From the cell containing the given text, extract its center point as [X, Y] coordinate. 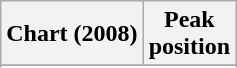
Chart (2008) [72, 34]
Peakposition [189, 34]
